Return [X, Y] of the center of cell containing provided text 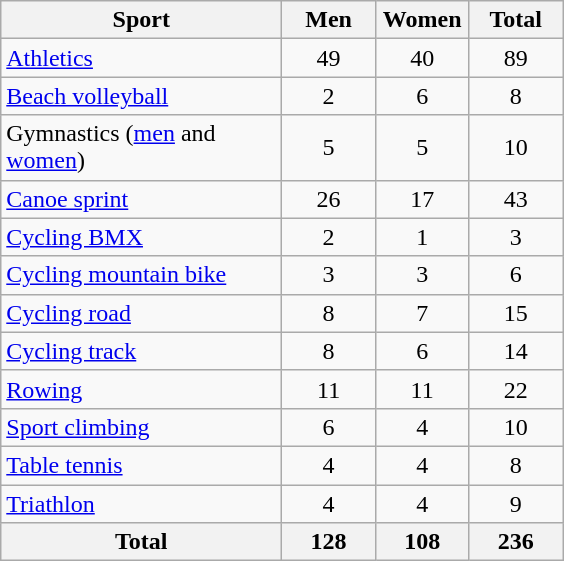
128 [329, 542]
22 [516, 389]
89 [516, 58]
Men [329, 20]
43 [516, 199]
Cycling mountain bike [142, 275]
Women [422, 20]
Table tennis [142, 465]
40 [422, 58]
108 [422, 542]
Gymnastics (men and women) [142, 148]
236 [516, 542]
1 [422, 237]
9 [516, 503]
Cycling track [142, 351]
17 [422, 199]
26 [329, 199]
7 [422, 313]
Canoe sprint [142, 199]
15 [516, 313]
Beach volleyball [142, 96]
Sport climbing [142, 427]
49 [329, 58]
Cycling road [142, 313]
Rowing [142, 389]
Triathlon [142, 503]
Sport [142, 20]
Athletics [142, 58]
Cycling BMX [142, 237]
14 [516, 351]
